Return the (x, y) coordinate for the center point of the cell that contains the specified text.  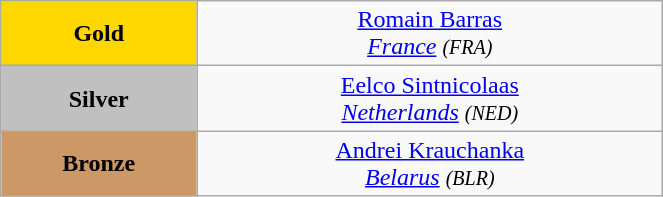
Bronze (99, 164)
Romain BarrasFrance (FRA) (430, 34)
Eelco SintnicolaasNetherlands (NED) (430, 98)
Andrei KrauchankaBelarus (BLR) (430, 164)
Silver (99, 98)
Gold (99, 34)
